Scan for the cell matching the given text and deliver its (X, Y) coordinate at center. 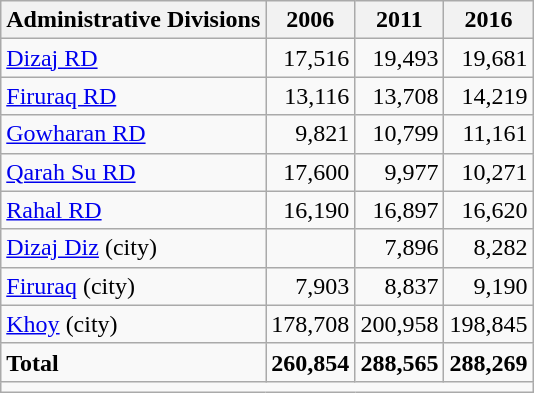
288,269 (488, 362)
9,190 (488, 286)
10,799 (400, 134)
2016 (488, 20)
200,958 (400, 324)
Qarah Su RD (134, 172)
17,600 (310, 172)
14,219 (488, 96)
16,620 (488, 210)
10,271 (488, 172)
Rahal RD (134, 210)
8,837 (400, 286)
16,190 (310, 210)
Dizaj RD (134, 58)
2011 (400, 20)
8,282 (488, 248)
198,845 (488, 324)
11,161 (488, 134)
260,854 (310, 362)
Total (134, 362)
19,681 (488, 58)
Firuraq RD (134, 96)
7,896 (400, 248)
Dizaj Diz (city) (134, 248)
288,565 (400, 362)
178,708 (310, 324)
13,116 (310, 96)
2006 (310, 20)
Administrative Divisions (134, 20)
Gowharan RD (134, 134)
9,821 (310, 134)
17,516 (310, 58)
9,977 (400, 172)
13,708 (400, 96)
Khoy (city) (134, 324)
7,903 (310, 286)
19,493 (400, 58)
16,897 (400, 210)
Firuraq (city) (134, 286)
